Output the (X, Y) coordinate of the center of the cell containing the given text.  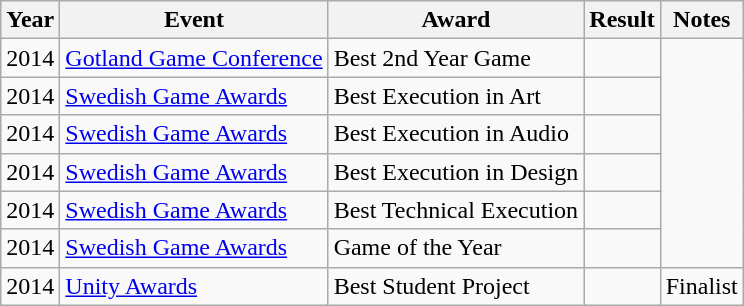
Best Technical Execution (456, 210)
Unity Awards (194, 286)
Best Execution in Art (456, 96)
Finalist (702, 286)
Award (456, 20)
Notes (702, 20)
Year (30, 20)
Event (194, 20)
Best Execution in Design (456, 172)
Game of the Year (456, 248)
Gotland Game Conference (194, 58)
Best Student Project (456, 286)
Result (622, 20)
Best 2nd Year Game (456, 58)
Best Execution in Audio (456, 134)
